Detect which cell encompasses the target text, then output its (x, y) center coordinate. 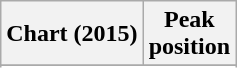
Peak position (189, 34)
Chart (2015) (72, 34)
